Capture the cell that displays the provided text and extract its (x, y) central coordinate. 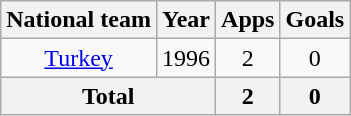
Total (108, 96)
Apps (248, 20)
Goals (315, 20)
1996 (186, 58)
Turkey (79, 58)
Year (186, 20)
National team (79, 20)
